Provide the (x, y) coordinate of the cell's center where the given text is located.  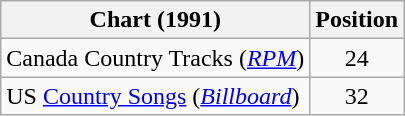
32 (357, 96)
US Country Songs (Billboard) (156, 96)
24 (357, 58)
Chart (1991) (156, 20)
Canada Country Tracks (RPM) (156, 58)
Position (357, 20)
